Return [X, Y] of the center of cell containing provided text 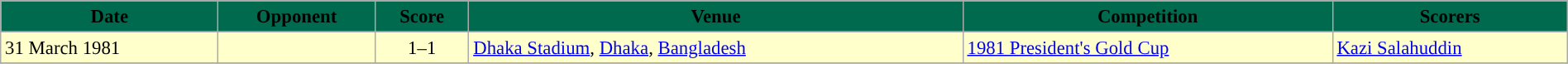
Kazi Salahuddin [1450, 48]
Opponent [297, 17]
Scorers [1450, 17]
Dhaka Stadium, Dhaka, Bangladesh [716, 48]
1981 President's Gold Cup [1148, 48]
Competition [1148, 17]
1–1 [422, 48]
31 March 1981 [109, 48]
Date [109, 17]
Venue [716, 17]
Score [422, 17]
